Return [x, y] of the center of cell containing provided text 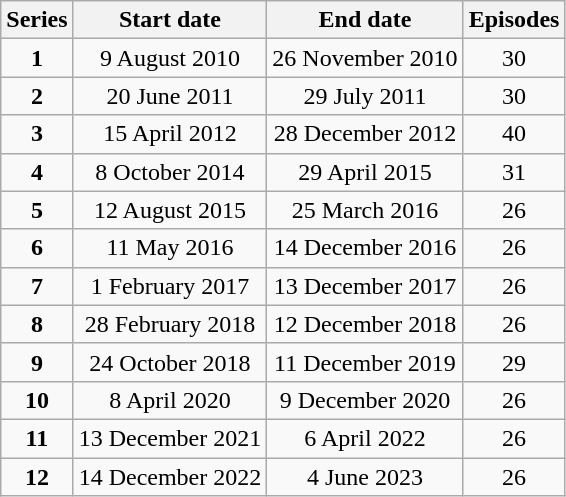
1 [37, 58]
13 December 2021 [170, 438]
9 December 2020 [365, 400]
8 April 2020 [170, 400]
12 August 2015 [170, 210]
12 [37, 477]
25 March 2016 [365, 210]
8 [37, 324]
28 December 2012 [365, 134]
7 [37, 286]
20 June 2011 [170, 96]
3 [37, 134]
11 December 2019 [365, 362]
29 April 2015 [365, 172]
Start date [170, 20]
6 April 2022 [365, 438]
4 June 2023 [365, 477]
10 [37, 400]
4 [37, 172]
9 [37, 362]
29 July 2011 [365, 96]
24 October 2018 [170, 362]
11 May 2016 [170, 248]
11 [37, 438]
12 December 2018 [365, 324]
8 October 2014 [170, 172]
Episodes [514, 20]
31 [514, 172]
13 December 2017 [365, 286]
15 April 2012 [170, 134]
6 [37, 248]
29 [514, 362]
Series [37, 20]
40 [514, 134]
14 December 2016 [365, 248]
2 [37, 96]
9 August 2010 [170, 58]
1 February 2017 [170, 286]
5 [37, 210]
14 December 2022 [170, 477]
End date [365, 20]
26 November 2010 [365, 58]
28 February 2018 [170, 324]
